Extract the (X, Y) coordinate from the center of the cell holding the provided text.  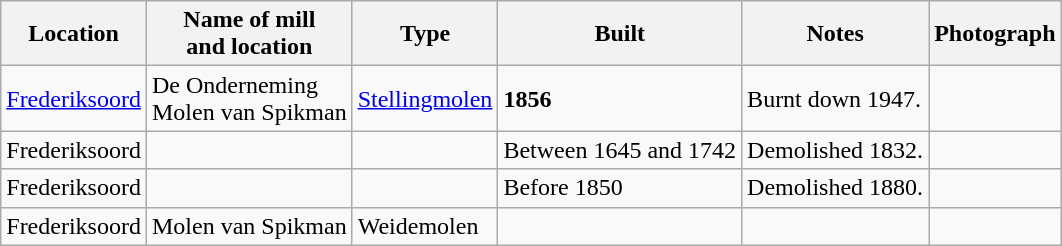
Notes (836, 34)
Type (425, 34)
Before 1850 (620, 188)
Burnt down 1947. (836, 98)
Demolished 1880. (836, 188)
Demolished 1832. (836, 150)
Photograph (995, 34)
De OndernemingMolen van Spikman (249, 98)
Weidemolen (425, 226)
Molen van Spikman (249, 226)
Stellingmolen (425, 98)
Location (74, 34)
Name of milland location (249, 34)
Built (620, 34)
1856 (620, 98)
Between 1645 and 1742 (620, 150)
